Scan for the cell matching the given text and deliver its (x, y) coordinate at center. 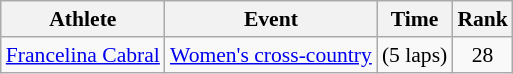
(5 laps) (414, 55)
Rank (482, 19)
28 (482, 55)
Time (414, 19)
Athlete (83, 19)
Francelina Cabral (83, 55)
Event (271, 19)
Women's cross-country (271, 55)
